From the cell containing the given text, extract its center point as (X, Y) coordinate. 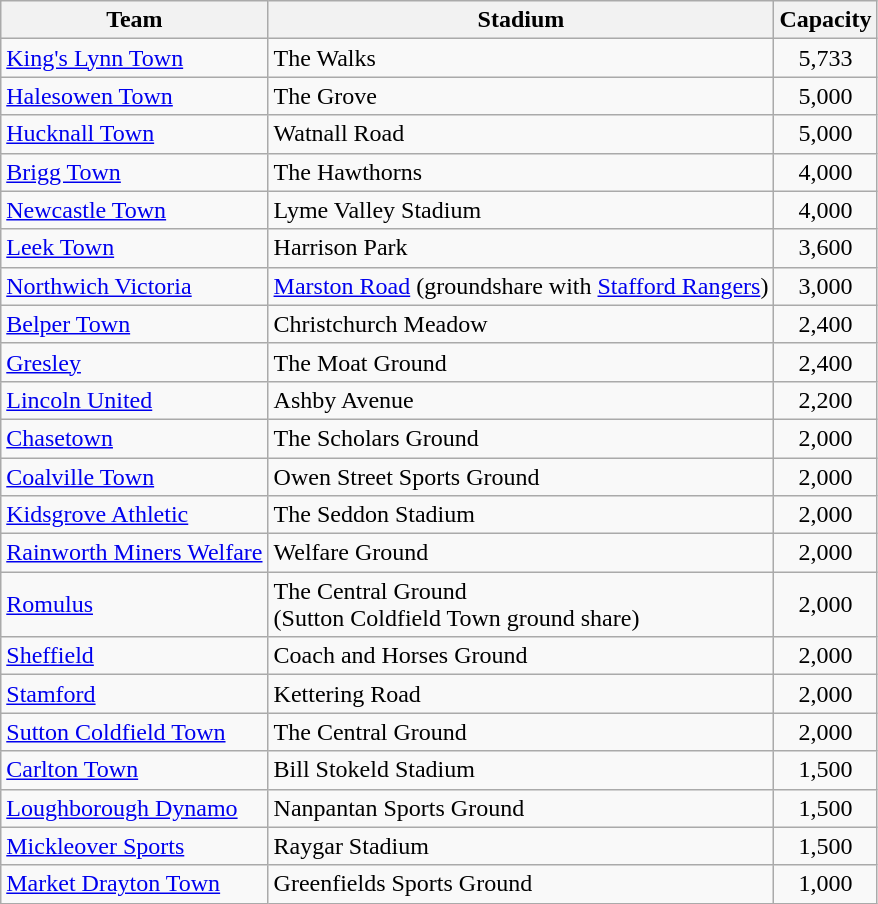
Sutton Coldfield Town (134, 732)
3,000 (826, 286)
The Central Ground (Sutton Coldfield Town ground share) (521, 604)
The Scholars Ground (521, 438)
Kidsgrove Athletic (134, 515)
Belper Town (134, 324)
3,600 (826, 248)
Nanpantan Sports Ground (521, 808)
Sheffield (134, 656)
Ashby Avenue (521, 400)
The Seddon Stadium (521, 515)
Owen Street Sports Ground (521, 477)
Team (134, 20)
Welfare Ground (521, 553)
5,733 (826, 58)
Chasetown (134, 438)
Bill Stokeld Stadium (521, 770)
Northwich Victoria (134, 286)
1,000 (826, 884)
The Walks (521, 58)
Halesowen Town (134, 96)
The Hawthorns (521, 172)
Raygar Stadium (521, 846)
Lincoln United (134, 400)
Brigg Town (134, 172)
Coach and Horses Ground (521, 656)
The Central Ground (521, 732)
Lyme Valley Stadium (521, 210)
2,200 (826, 400)
Harrison Park (521, 248)
Kettering Road (521, 694)
Market Drayton Town (134, 884)
Romulus (134, 604)
King's Lynn Town (134, 58)
Stadium (521, 20)
Rainworth Miners Welfare (134, 553)
Leek Town (134, 248)
Watnall Road (521, 134)
Hucknall Town (134, 134)
The Grove (521, 96)
Marston Road (groundshare with Stafford Rangers) (521, 286)
Carlton Town (134, 770)
The Moat Ground (521, 362)
Coalville Town (134, 477)
Stamford (134, 694)
Gresley (134, 362)
Christchurch Meadow (521, 324)
Loughborough Dynamo (134, 808)
Capacity (826, 20)
Greenfields Sports Ground (521, 884)
Mickleover Sports (134, 846)
Newcastle Town (134, 210)
